Return [X, Y] of the center of cell containing provided text 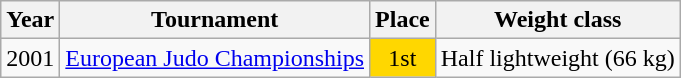
Year [30, 20]
2001 [30, 58]
European Judo Championships [215, 58]
Tournament [215, 20]
Half lightweight (66 kg) [558, 58]
Weight class [558, 20]
Place [403, 20]
1st [403, 58]
